Determine the [X, Y] coordinate at the center of the cell enclosing the given text.  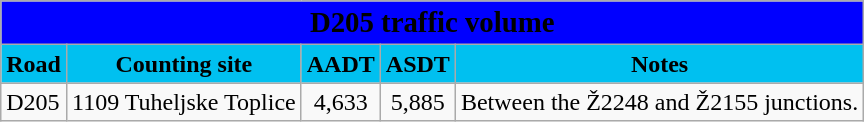
5,885 [418, 102]
D205 traffic volume [432, 23]
Counting site [184, 64]
Notes [659, 64]
D205 [34, 102]
ASDT [418, 64]
Between the Ž2248 and Ž2155 junctions. [659, 102]
4,633 [340, 102]
Road [34, 64]
AADT [340, 64]
1109 Tuheljske Toplice [184, 102]
